For the text-containing cell, return its midpoint in [X, Y] coordinate format. 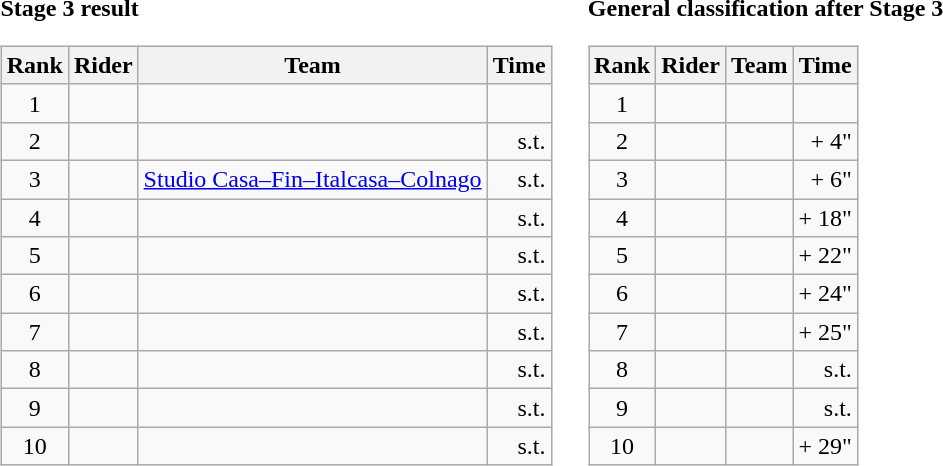
+ 22" [825, 256]
+ 6" [825, 179]
+ 4" [825, 141]
+ 18" [825, 217]
+ 29" [825, 446]
+ 25" [825, 332]
+ 24" [825, 294]
Studio Casa–Fin–Italcasa–Colnago [312, 179]
